Locate the cell with the specified text and output its (x, y) center coordinate. 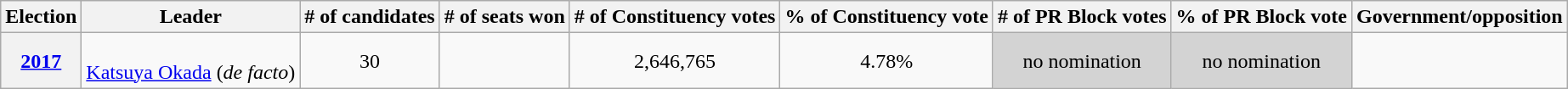
# of Constituency votes (675, 17)
# of candidates (370, 17)
Leader (190, 17)
2017 (41, 61)
# of PR Block votes (1082, 17)
Government/opposition (1459, 17)
4.78% (886, 61)
% of Constituency vote (886, 17)
Election (41, 17)
Katsuya Okada (de facto) (190, 61)
30 (370, 61)
# of seats won (505, 17)
% of PR Block vote (1261, 17)
2,646,765 (675, 61)
